For the text-containing cell, return its midpoint in (X, Y) coordinate format. 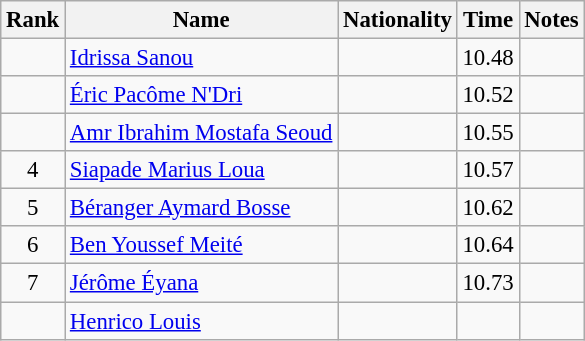
4 (33, 170)
Amr Ibrahim Mostafa Seoud (202, 133)
Rank (33, 20)
Béranger Aymard Bosse (202, 208)
10.52 (488, 95)
10.73 (488, 283)
10.55 (488, 133)
7 (33, 283)
10.57 (488, 170)
Idrissa Sanou (202, 58)
Siapade Marius Loua (202, 170)
10.62 (488, 208)
10.64 (488, 245)
Notes (552, 20)
Henrico Louis (202, 321)
10.48 (488, 58)
Nationality (398, 20)
Jérôme Éyana (202, 283)
Name (202, 20)
Time (488, 20)
Éric Pacôme N'Dri (202, 95)
6 (33, 245)
Ben Youssef Meité (202, 245)
5 (33, 208)
